Extract the (X, Y) coordinate from the center of the cell holding the provided text.  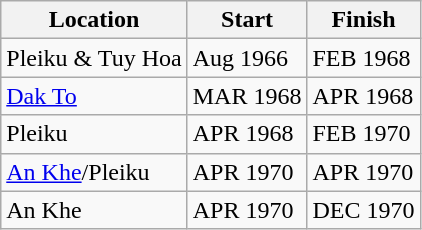
FEB 1968 (364, 58)
An Khe/Pleiku (94, 172)
MAR 1968 (247, 96)
Pleiku & Tuy Hoa (94, 58)
An Khe (94, 210)
Dak To (94, 96)
FEB 1970 (364, 134)
Pleiku (94, 134)
Finish (364, 20)
Start (247, 20)
Aug 1966 (247, 58)
DEC 1970 (364, 210)
Location (94, 20)
